Scan for the cell matching the given text and deliver its (x, y) coordinate at center. 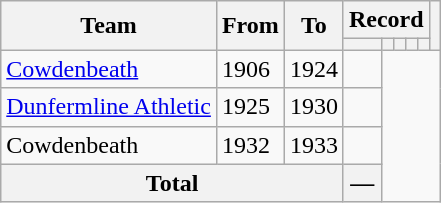
To (314, 26)
1925 (250, 107)
Dunfermline Athletic (109, 107)
Team (109, 26)
— (362, 183)
1930 (314, 107)
1933 (314, 145)
Record (386, 20)
Total (172, 183)
1924 (314, 69)
1932 (250, 145)
From (250, 26)
1906 (250, 69)
